For the text-containing cell, return its midpoint in (x, y) coordinate format. 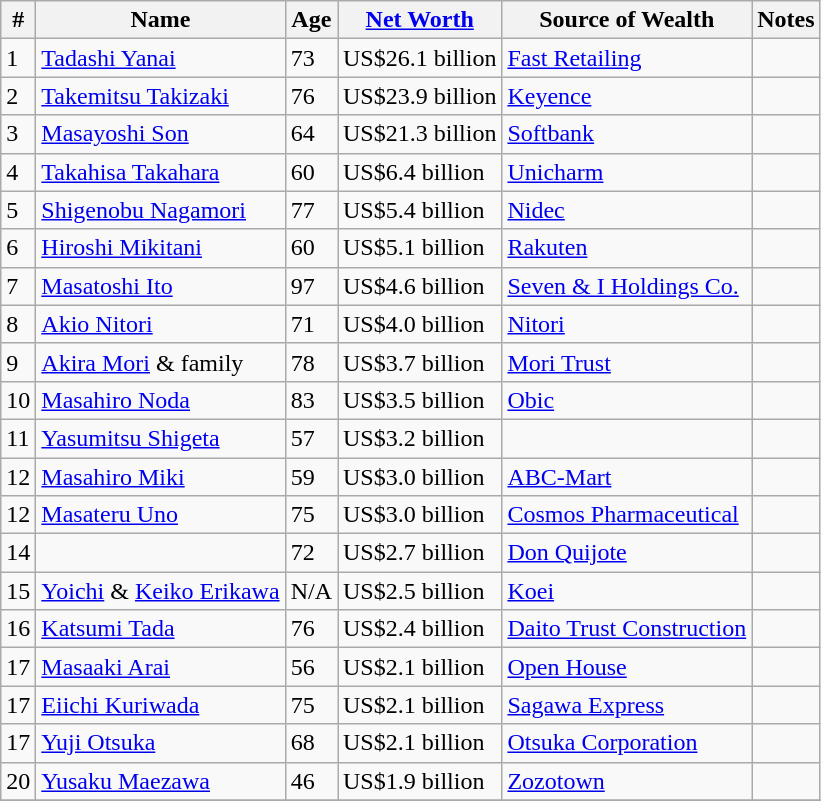
Softbank (627, 134)
US$5.4 billion (420, 210)
46 (311, 781)
US$2.5 billion (420, 591)
Tadashi Yanai (160, 58)
6 (18, 248)
Source of Wealth (627, 20)
Takahisa Takahara (160, 172)
56 (311, 667)
US$3.5 billion (420, 400)
57 (311, 438)
Hiroshi Mikitani (160, 248)
20 (18, 781)
64 (311, 134)
N/A (311, 591)
Mori Trust (627, 362)
83 (311, 400)
Shigenobu Nagamori (160, 210)
72 (311, 553)
Age (311, 20)
Sagawa Express (627, 705)
Akira Mori & family (160, 362)
Eiichi Kuriwada (160, 705)
68 (311, 743)
16 (18, 629)
14 (18, 553)
Katsumi Tada (160, 629)
15 (18, 591)
US$2.7 billion (420, 553)
11 (18, 438)
# (18, 20)
Don Quijote (627, 553)
US$2.4 billion (420, 629)
Masahiro Miki (160, 477)
10 (18, 400)
Unicharm (627, 172)
73 (311, 58)
US$1.9 billion (420, 781)
Yuji Otsuka (160, 743)
59 (311, 477)
Koei (627, 591)
8 (18, 324)
Masateru Uno (160, 515)
US$6.4 billion (420, 172)
Masatoshi Ito (160, 286)
71 (311, 324)
Obic (627, 400)
Masayoshi Son (160, 134)
Masahiro Noda (160, 400)
5 (18, 210)
Masaaki Arai (160, 667)
Yoichi & Keiko Erikawa (160, 591)
4 (18, 172)
US$23.9 billion (420, 96)
78 (311, 362)
Takemitsu Takizaki (160, 96)
US$21.3 billion (420, 134)
Yasumitsu Shigeta (160, 438)
Otsuka Corporation (627, 743)
Cosmos Pharmaceutical (627, 515)
Daito Trust Construction (627, 629)
2 (18, 96)
Net Worth (420, 20)
Name (160, 20)
3 (18, 134)
Nitori (627, 324)
Rakuten (627, 248)
US$26.1 billion (420, 58)
Keyence (627, 96)
US$3.7 billion (420, 362)
ABC-Mart (627, 477)
US$5.1 billion (420, 248)
97 (311, 286)
US$4.6 billion (420, 286)
9 (18, 362)
US$4.0 billion (420, 324)
Akio Nitori (160, 324)
Zozotown (627, 781)
Nidec (627, 210)
Open House (627, 667)
Seven & I Holdings Co. (627, 286)
Yusaku Maezawa (160, 781)
US$3.2 billion (420, 438)
77 (311, 210)
7 (18, 286)
Notes (786, 20)
1 (18, 58)
Fast Retailing (627, 58)
